Find where the given text appears and provide that cell's center as (X, Y) coordinate. 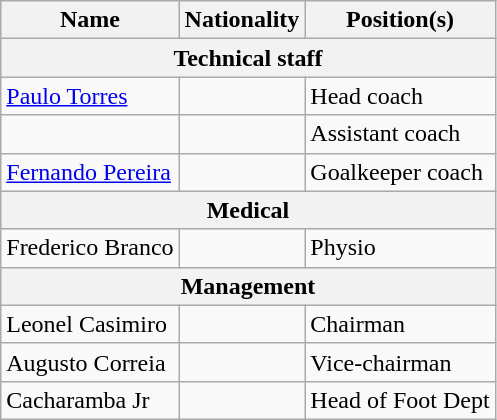
Augusto Correia (90, 362)
Medical (248, 210)
Name (90, 20)
Assistant coach (400, 134)
Fernando Pereira (90, 172)
Head of Foot Dept (400, 400)
Leonel Casimiro (90, 324)
Goalkeeper coach (400, 172)
Vice-chairman (400, 362)
Chairman (400, 324)
Nationality (242, 20)
Technical staff (248, 58)
Frederico Branco (90, 248)
Position(s) (400, 20)
Management (248, 286)
Head coach (400, 96)
Paulo Torres (90, 96)
Cacharamba Jr (90, 400)
Physio (400, 248)
